Output the [X, Y] coordinate of the center of the cell containing the given text.  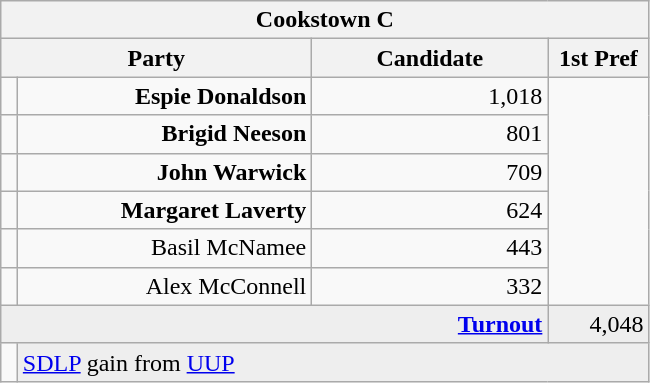
SDLP gain from UUP [333, 362]
443 [430, 248]
801 [430, 134]
Brigid Neeson [164, 134]
709 [430, 172]
Alex McConnell [164, 286]
Party [156, 58]
624 [430, 210]
4,048 [598, 324]
Basil McNamee [164, 248]
332 [430, 286]
Candidate [430, 58]
Espie Donaldson [164, 96]
Turnout [274, 324]
1st Pref [598, 58]
Margaret Laverty [164, 210]
1,018 [430, 96]
Cookstown C [325, 20]
John Warwick [164, 172]
